Find where the given text appears and provide that cell's center as (X, Y) coordinate. 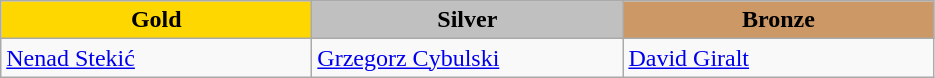
David Giralt (778, 58)
Silver (468, 20)
Nenad Stekić (156, 58)
Gold (156, 20)
Bronze (778, 20)
Grzegorz Cybulski (468, 58)
